Return the [X, Y] coordinate for the center point of the cell that contains the specified text.  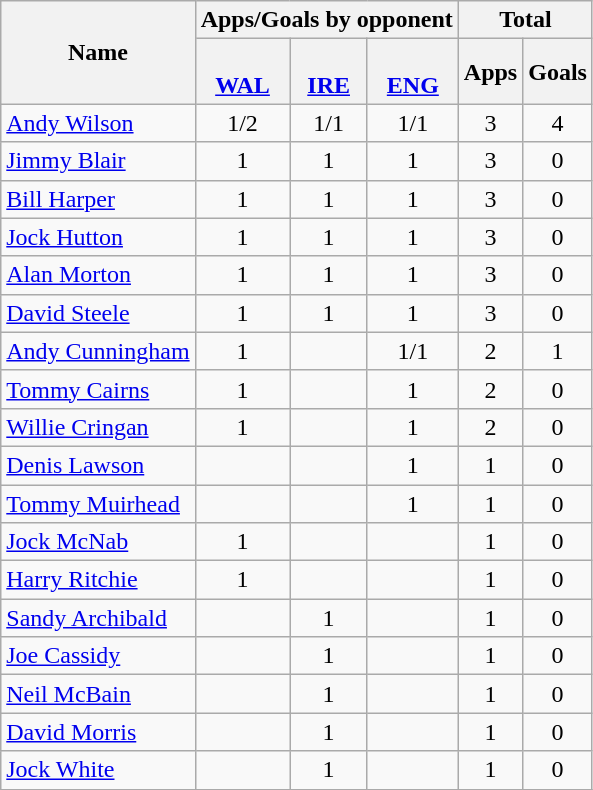
Tommy Muirhead [98, 503]
Joe Cassidy [98, 656]
Andy Cunningham [98, 351]
Harry Ritchie [98, 580]
Goals [558, 72]
Denis Lawson [98, 465]
4 [558, 123]
David Morris [98, 732]
Apps/Goals by opponent [326, 20]
Neil McBain [98, 694]
WAL [242, 72]
Willie Cringan [98, 427]
Name [98, 52]
Tommy Cairns [98, 389]
Jock McNab [98, 542]
Total [525, 20]
ENG [412, 72]
Sandy Archibald [98, 618]
Jock Hutton [98, 237]
Bill Harper [98, 199]
IRE [328, 72]
Alan Morton [98, 275]
Jimmy Blair [98, 161]
Andy Wilson [98, 123]
Apps [490, 72]
David Steele [98, 313]
Jock White [98, 770]
1/2 [242, 123]
